Provide the (X, Y) coordinate of the cell's center where the given text is located.  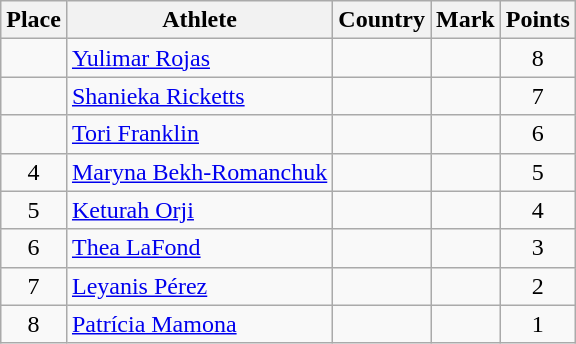
1 (538, 324)
Mark (466, 20)
Country (382, 20)
Athlete (199, 20)
Patrícia Mamona (199, 324)
Thea LaFond (199, 248)
2 (538, 286)
Maryna Bekh-Romanchuk (199, 172)
Tori Franklin (199, 134)
Place (34, 20)
Leyanis Pérez (199, 286)
Points (538, 20)
Yulimar Rojas (199, 58)
Shanieka Ricketts (199, 96)
Keturah Orji (199, 210)
3 (538, 248)
